Determine the [x, y] coordinate at the center of the cell enclosing the given text.  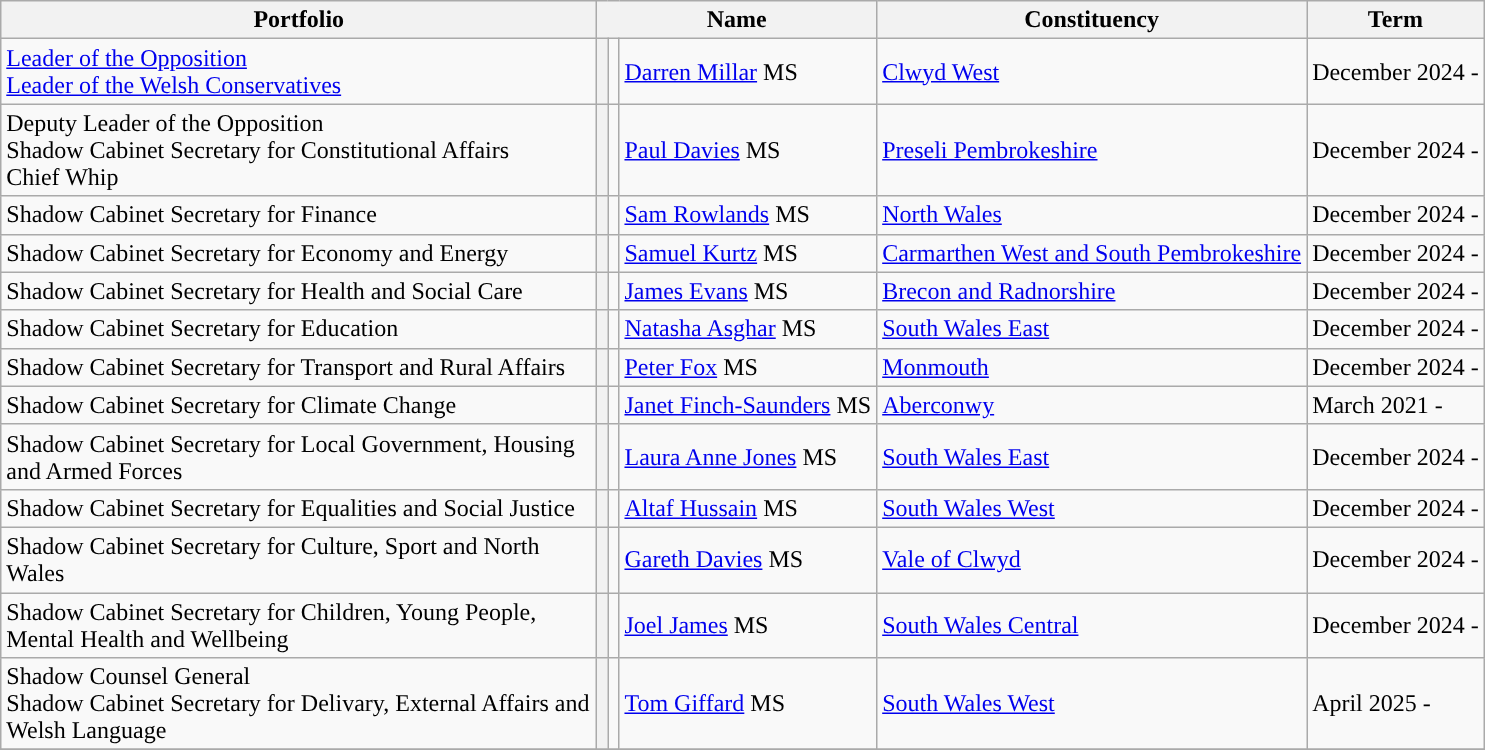
Natasha Asghar MS [748, 329]
Joel James MS [748, 624]
April 2025 - [1396, 704]
Shadow Cabinet Secretary for Culture, Sport and North Wales [299, 560]
Sam Rowlands MS [748, 215]
Shadow Cabinet Secretary for Education [299, 329]
Shadow Cabinet Secretary for Economy and Energy [299, 253]
Name [737, 20]
Monmouth [1092, 367]
South Wales Central [1092, 624]
Shadow Cabinet Secretary for Transport and Rural Affairs [299, 367]
Preseli Pembrokeshire [1092, 150]
Shadow Cabinet Secretary for Finance [299, 215]
Shadow Cabinet Secretary for Children, Young People, Mental Health and Wellbeing [299, 624]
Altaf Hussain MS [748, 508]
Term [1396, 20]
Paul Davies MS [748, 150]
Aberconwy [1092, 405]
Shadow Cabinet Secretary for Health and Social Care [299, 291]
Constituency [1092, 20]
Tom Giffard MS [748, 704]
Carmarthen West and South Pembrokeshire [1092, 253]
Samuel Kurtz MS [748, 253]
Portfolio [299, 20]
James Evans MS [748, 291]
Darren Millar MS [748, 72]
Shadow Cabinet Secretary for Equalities and Social Justice [299, 508]
March 2021 - [1396, 405]
Laura Anne Jones MS [748, 456]
Clwyd West [1092, 72]
Vale of Clwyd [1092, 560]
Shadow Counsel General Shadow Cabinet Secretary for Delivary, External Affairs and Welsh Language [299, 704]
Brecon and Radnorshire [1092, 291]
Peter Fox MS [748, 367]
Gareth Davies MS [748, 560]
Leader of the OppositionLeader of the Welsh Conservatives [299, 72]
Shadow Cabinet Secretary for Climate Change [299, 405]
North Wales [1092, 215]
Janet Finch-Saunders MS [748, 405]
Deputy Leader of the Opposition Shadow Cabinet Secretary for Constitutional Affairs Chief Whip [299, 150]
Shadow Cabinet Secretary for Local Government, Housing and Armed Forces [299, 456]
